Provide the (X, Y) coordinate of the cell's center where the given text is located.  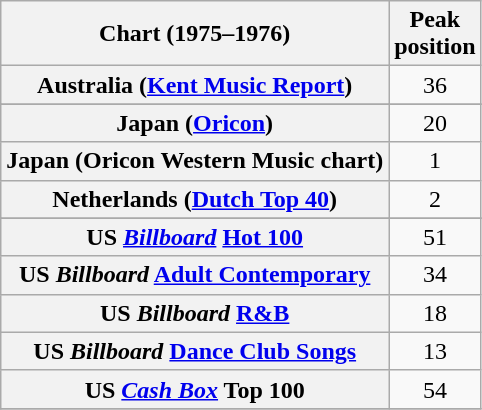
20 (435, 123)
13 (435, 351)
US Cash Box Top 100 (195, 389)
18 (435, 313)
54 (435, 389)
Japan (Oricon) (195, 123)
34 (435, 275)
Australia (Kent Music Report) (195, 85)
2 (435, 199)
Peakposition (435, 34)
Netherlands (Dutch Top 40) (195, 199)
36 (435, 85)
US Billboard Hot 100 (195, 237)
US Billboard R&B (195, 313)
1 (435, 161)
Chart (1975–1976) (195, 34)
US Billboard Adult Contemporary (195, 275)
Japan (Oricon Western Music chart) (195, 161)
US Billboard Dance Club Songs (195, 351)
51 (435, 237)
